Search for the cell housing the specified text and yield its [x, y] center coordinate. 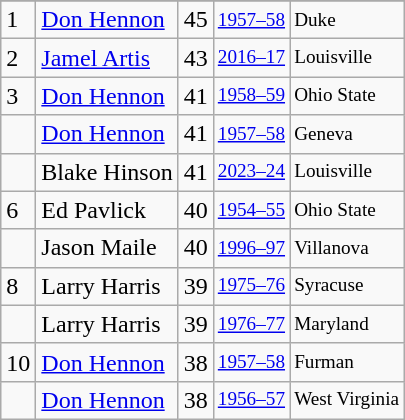
Villanova [347, 248]
Geneva [347, 134]
Maryland [347, 324]
Syracuse [347, 286]
Ed Pavlick [107, 210]
3 [18, 96]
1956–57 [251, 400]
Furman [347, 362]
45 [196, 20]
1996–97 [251, 248]
Duke [347, 20]
2016–17 [251, 58]
1975–76 [251, 286]
Jamel Artis [107, 58]
1976–77 [251, 324]
2 [18, 58]
Jason Maile [107, 248]
2023–24 [251, 172]
West Virginia [347, 400]
6 [18, 210]
1958–59 [251, 96]
43 [196, 58]
Blake Hinson [107, 172]
1954–55 [251, 210]
1 [18, 20]
10 [18, 362]
8 [18, 286]
